Locate the cell with the specified text and output its (X, Y) center coordinate. 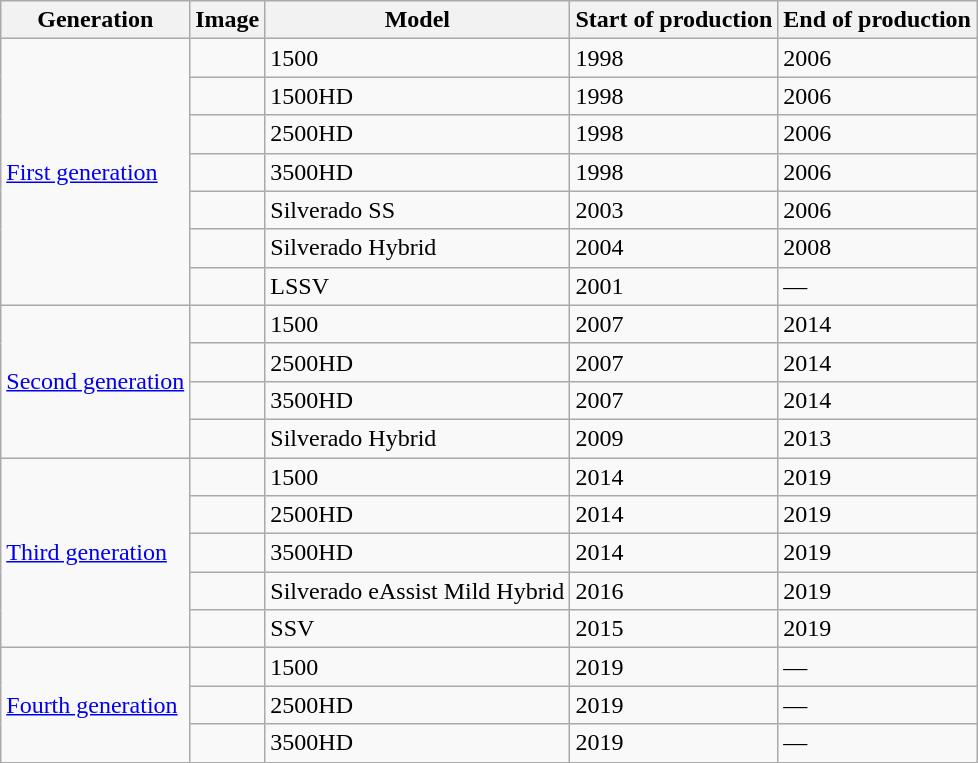
Image (228, 20)
2016 (674, 591)
Generation (96, 20)
SSV (418, 629)
Silverado eAssist Mild Hybrid (418, 591)
1500HD (418, 96)
Second generation (96, 381)
2013 (878, 438)
Third generation (96, 553)
LSSV (418, 286)
Silverado SS (418, 210)
2009 (674, 438)
2015 (674, 629)
2008 (878, 248)
First generation (96, 172)
Model (418, 20)
2001 (674, 286)
End of production (878, 20)
Start of production (674, 20)
Fourth generation (96, 705)
2004 (674, 248)
2003 (674, 210)
